Pinpoint the cell where the given text exists, returning its (x, y) midpoint coordinate. 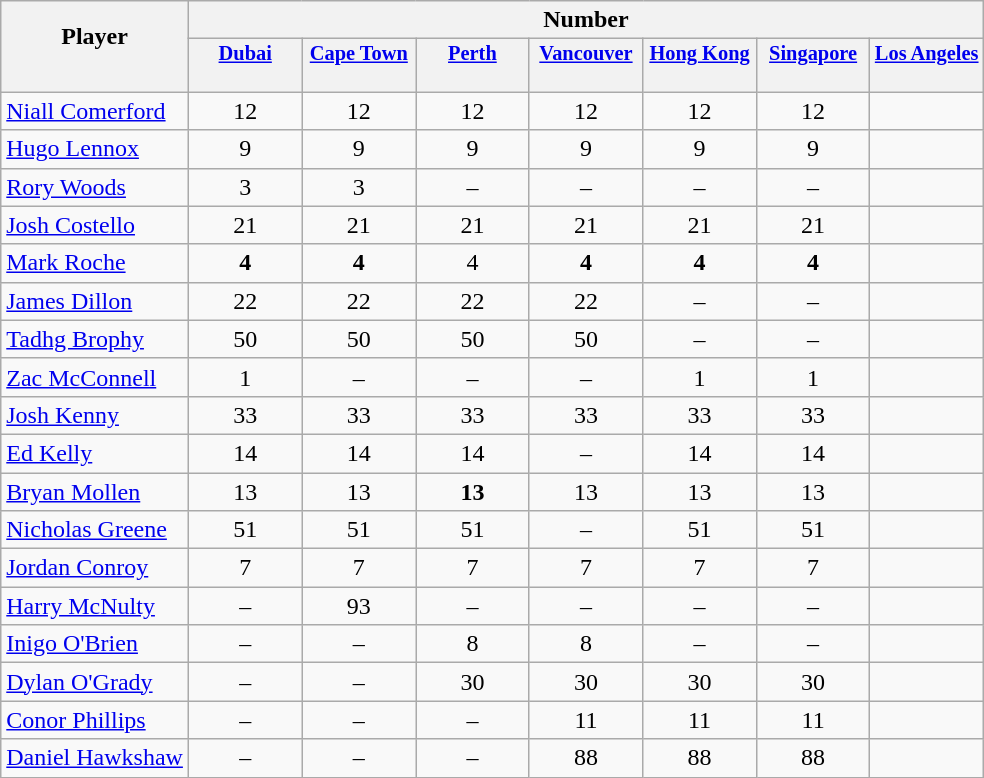
93 (359, 606)
Rory Woods (95, 187)
Dylan O'Grady (95, 682)
Inigo O'Brien (95, 644)
Perth (473, 54)
Hugo Lennox (95, 149)
Player (95, 36)
Tadhg Brophy (95, 339)
Hong Kong (700, 54)
Dubai (245, 54)
Mark Roche (95, 263)
Ed Kelly (95, 453)
Jordan Conroy (95, 568)
Singapore (813, 54)
Bryan Mollen (95, 491)
James Dillon (95, 301)
Nicholas Greene (95, 530)
Vancouver (586, 54)
Cape Town (359, 54)
Josh Kenny (95, 415)
Harry McNulty (95, 606)
Los Angeles (927, 54)
Josh Costello (95, 225)
Number (586, 20)
Niall Comerford (95, 111)
Zac McConnell (95, 377)
Daniel Hawkshaw (95, 758)
Conor Phillips (95, 720)
